Capture the cell that displays the provided text and extract its [X, Y] central coordinate. 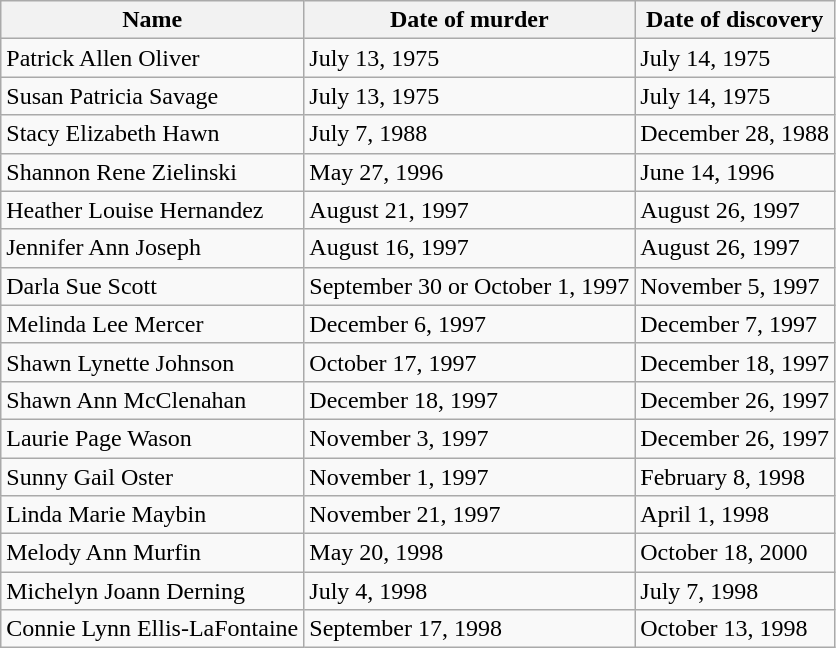
December 6, 1997 [470, 324]
October 18, 2000 [735, 553]
Melinda Lee Mercer [152, 324]
Sunny Gail Oster [152, 477]
Michelyn Joann Derning [152, 591]
Stacy Elizabeth Hawn [152, 134]
November 5, 1997 [735, 286]
July 7, 1988 [470, 134]
Shawn Lynette Johnson [152, 362]
Heather Louise Hernandez [152, 210]
June 14, 1996 [735, 172]
September 30 or October 1, 1997 [470, 286]
November 21, 1997 [470, 515]
May 27, 1996 [470, 172]
Name [152, 20]
Date of murder [470, 20]
September 17, 1998 [470, 629]
Date of discovery [735, 20]
July 4, 1998 [470, 591]
November 3, 1997 [470, 438]
Shawn Ann McClenahan [152, 400]
Linda Marie Maybin [152, 515]
Connie Lynn Ellis-LaFontaine [152, 629]
Darla Sue Scott [152, 286]
November 1, 1997 [470, 477]
August 21, 1997 [470, 210]
Patrick Allen Oliver [152, 58]
December 7, 1997 [735, 324]
Shannon Rene Zielinski [152, 172]
August 16, 1997 [470, 248]
Jennifer Ann Joseph [152, 248]
October 13, 1998 [735, 629]
Laurie Page Wason [152, 438]
May 20, 1998 [470, 553]
April 1, 1998 [735, 515]
October 17, 1997 [470, 362]
July 7, 1998 [735, 591]
December 28, 1988 [735, 134]
Susan Patricia Savage [152, 96]
February 8, 1998 [735, 477]
Melody Ann Murfin [152, 553]
